Identify which cell holds the provided text, then report its [X, Y] central coordinate. 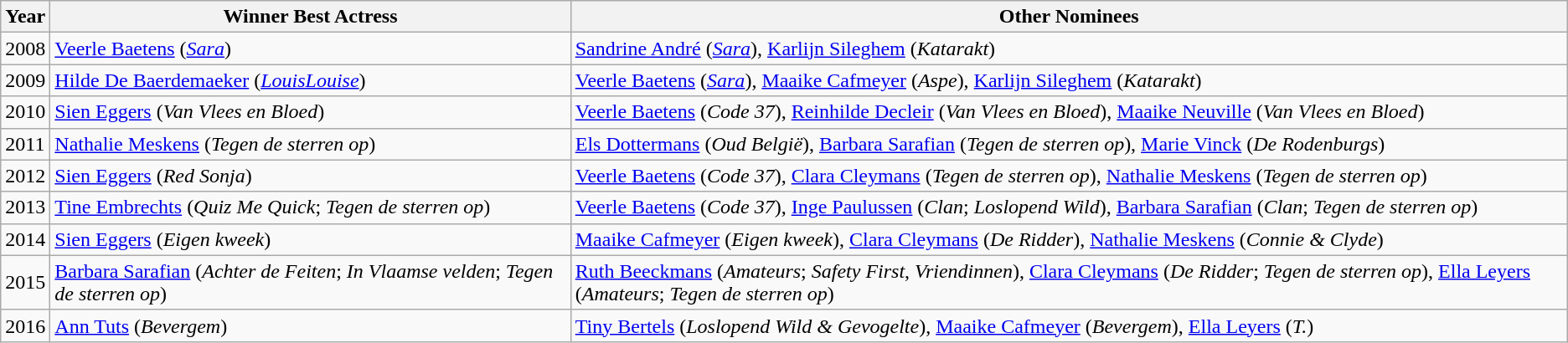
Hilde De Baerdemaeker (LouisLouise) [310, 80]
Maaike Cafmeyer (Eigen kweek), Clara Cleymans (De Ridder), Nathalie Meskens (Connie & Clyde) [1069, 239]
Ann Tuts (Bevergem) [310, 325]
Nathalie Meskens (Tegen de sterren op) [310, 144]
Winner Best Actress [310, 17]
2009 [25, 80]
2015 [25, 283]
Veerle Baetens (Code 37), Reinhilde Decleir (Van Vlees en Bloed), Maaike Neuville (Van Vlees en Bloed) [1069, 112]
2010 [25, 112]
Other Nominees [1069, 17]
Veerle Baetens (Code 37), Clara Cleymans (Tegen de sterren op), Nathalie Meskens (Tegen de sterren op) [1069, 176]
2014 [25, 239]
Ruth Beeckmans (Amateurs; Safety First, Vriendinnen), Clara Cleymans (De Ridder; Tegen de sterren op), Ella Leyers (Amateurs; Tegen de sterren op) [1069, 283]
Sien Eggers (Van Vlees en Bloed) [310, 112]
2008 [25, 49]
Veerle Baetens (Sara), Maaike Cafmeyer (Aspe), Karlijn Sileghem (Katarakt) [1069, 80]
2012 [25, 176]
2013 [25, 207]
Veerle Baetens (Code 37), Inge Paulussen (Clan; Loslopend Wild), Barbara Sarafian (Clan; Tegen de sterren op) [1069, 207]
Barbara Sarafian (Achter de Feiten; In Vlaamse velden; Tegen de sterren op) [310, 283]
Tiny Bertels (Loslopend Wild & Gevogelte), Maaike Cafmeyer (Bevergem), Ella Leyers (T.) [1069, 325]
2011 [25, 144]
Els Dottermans (Oud België), Barbara Sarafian (Tegen de sterren op), Marie Vinck (De Rodenburgs) [1069, 144]
Veerle Baetens (Sara) [310, 49]
2016 [25, 325]
Sien Eggers (Red Sonja) [310, 176]
Sandrine André (Sara), Karlijn Sileghem (Katarakt) [1069, 49]
Year [25, 17]
Tine Embrechts (Quiz Me Quick; Tegen de sterren op) [310, 207]
Sien Eggers (Eigen kweek) [310, 239]
